Provide the [x, y] coordinate of the cell's center where the given text is located.  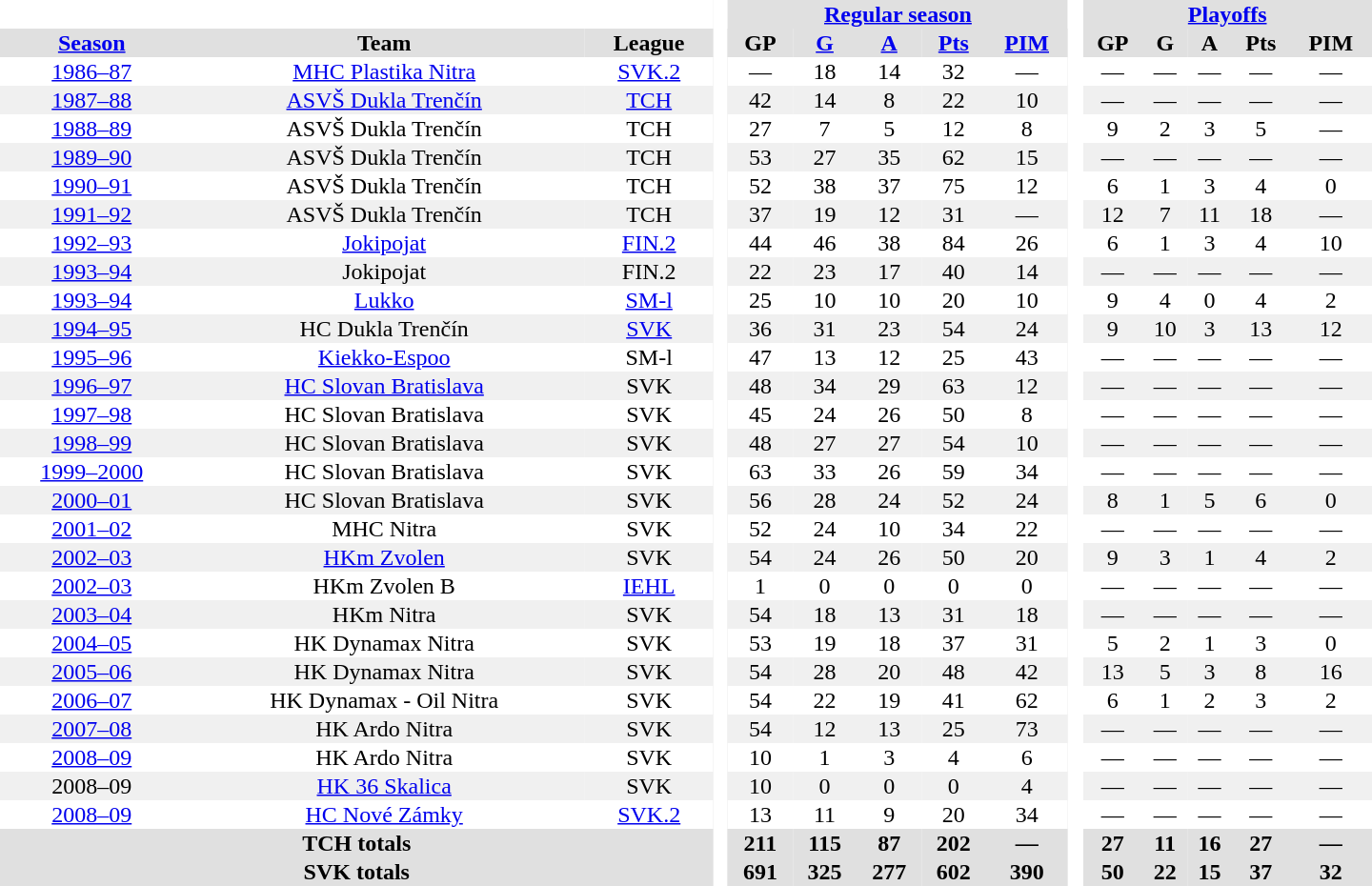
League [650, 43]
73 [1027, 729]
2003–04 [91, 614]
1989–90 [91, 157]
HK 36 Skalica [383, 786]
43 [1027, 357]
Playoffs [1227, 14]
HK Dynamax - Oil Nitra [383, 700]
1988–89 [91, 129]
390 [1027, 872]
MHC Plastika Nitra [383, 71]
87 [889, 843]
46 [825, 243]
325 [825, 872]
33 [825, 472]
1986–87 [91, 71]
Lukko [383, 300]
MHC Nitra [383, 529]
HKm Zvolen [383, 557]
41 [954, 700]
Kiekko-Espoo [383, 357]
17 [889, 272]
277 [889, 872]
2001–02 [91, 529]
211 [760, 843]
44 [760, 243]
691 [760, 872]
2005–06 [91, 672]
TCH totals [356, 843]
47 [760, 357]
HKm Zvolen B [383, 586]
HC Dukla Trenčín [383, 329]
84 [954, 243]
2004–05 [91, 643]
2007–08 [91, 729]
Regular season [898, 14]
Season [91, 43]
1997–98 [91, 414]
Team [383, 43]
40 [954, 272]
36 [760, 329]
1992–93 [91, 243]
75 [954, 186]
1990–91 [91, 186]
1999–2000 [91, 472]
202 [954, 843]
HKm Nitra [383, 614]
1996–97 [91, 386]
56 [760, 500]
1991–92 [91, 214]
1995–96 [91, 357]
35 [889, 157]
SVK totals [356, 872]
1994–95 [91, 329]
2006–07 [91, 700]
602 [954, 872]
IEHL [650, 586]
2000–01 [91, 500]
115 [825, 843]
59 [954, 472]
HC Nové Zámky [383, 815]
1987–88 [91, 100]
1998–99 [91, 443]
45 [760, 414]
29 [889, 386]
